For the text-containing cell, return its midpoint in [X, Y] coordinate format. 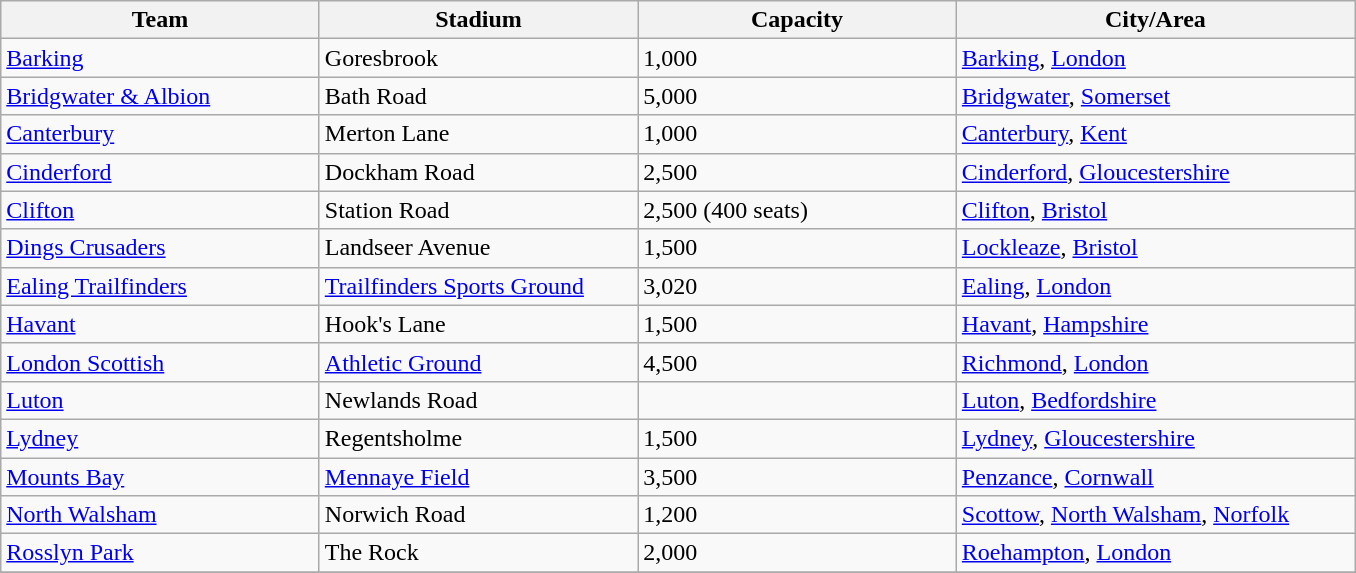
3,500 [798, 477]
Havant, Hampshire [1155, 324]
Barking [160, 58]
Capacity [798, 20]
3,020 [798, 286]
Merton Lane [478, 134]
Trailfinders Sports Ground [478, 286]
Cinderford, Gloucestershire [1155, 172]
Roehampton, London [1155, 553]
Hook's Lane [478, 324]
Mounts Bay [160, 477]
Lydney [160, 438]
Ealing Trailfinders [160, 286]
Ealing, London [1155, 286]
Clifton, Bristol [1155, 210]
Lydney, Gloucestershire [1155, 438]
London Scottish [160, 362]
2,500 (400 seats) [798, 210]
1,200 [798, 515]
4,500 [798, 362]
Station Road [478, 210]
Landseer Avenue [478, 248]
Mennaye Field [478, 477]
Penzance, Cornwall [1155, 477]
Bridgwater & Albion [160, 96]
Dockham Road [478, 172]
Clifton [160, 210]
Luton [160, 400]
Bath Road [478, 96]
2,500 [798, 172]
Athletic Ground [478, 362]
Newlands Road [478, 400]
Regentsholme [478, 438]
Goresbrook [478, 58]
Canterbury, Kent [1155, 134]
2,000 [798, 553]
North Walsham [160, 515]
Bridgwater, Somerset [1155, 96]
Stadium [478, 20]
Lockleaze, Bristol [1155, 248]
Barking, London [1155, 58]
Team [160, 20]
Rosslyn Park [160, 553]
Havant [160, 324]
Norwich Road [478, 515]
Canterbury [160, 134]
Cinderford [160, 172]
The Rock [478, 553]
City/Area [1155, 20]
5,000 [798, 96]
Luton, Bedfordshire [1155, 400]
Scottow, North Walsham, Norfolk [1155, 515]
Dings Crusaders [160, 248]
Richmond, London [1155, 362]
